Pinpoint the cell where the given text exists, returning its (x, y) midpoint coordinate. 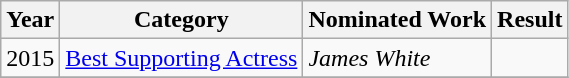
2015 (30, 58)
James White (398, 58)
Category (182, 20)
Year (30, 20)
Best Supporting Actress (182, 58)
Nominated Work (398, 20)
Result (530, 20)
